Capture the cell that displays the provided text and extract its [X, Y] central coordinate. 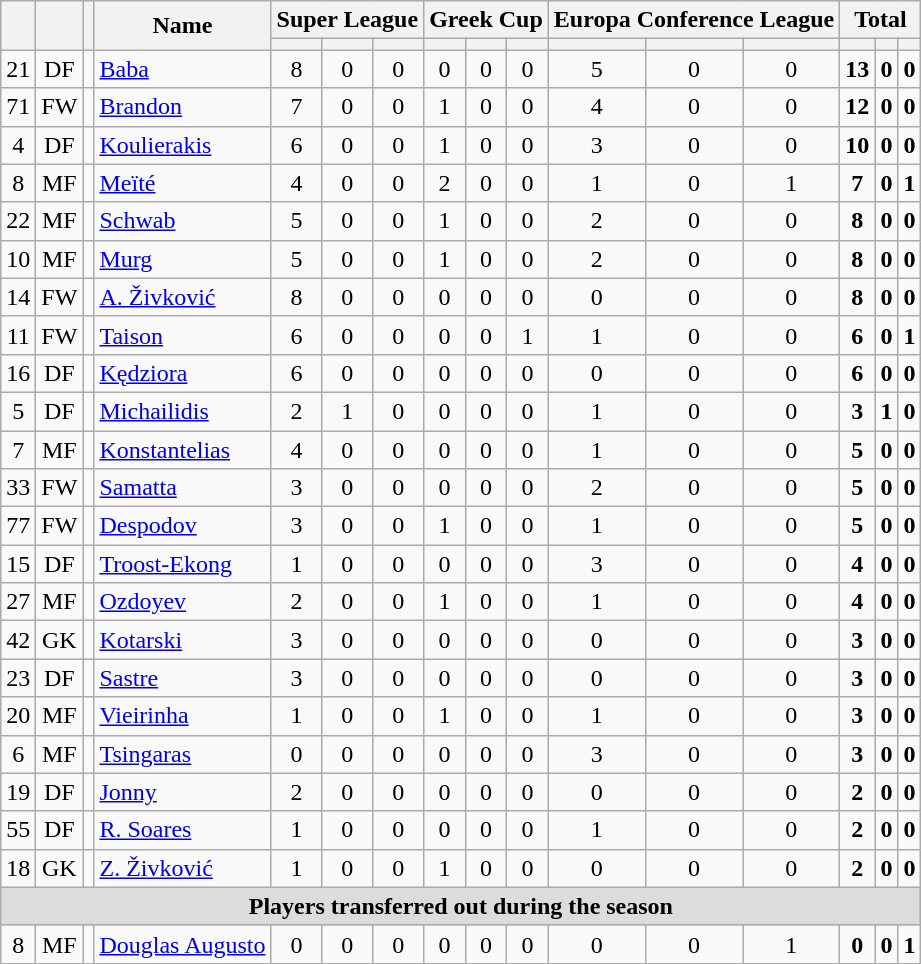
Greek Cup [486, 20]
Schwab [182, 221]
11 [18, 335]
Baba [182, 69]
Total [880, 20]
Super League [348, 20]
Meïté [182, 183]
15 [18, 564]
55 [18, 830]
18 [18, 868]
14 [18, 297]
Kotarski [182, 640]
Konstantelias [182, 449]
Jonny [182, 792]
Players transferred out during the season [461, 906]
Douglas Augusto [182, 944]
33 [18, 488]
19 [18, 792]
23 [18, 678]
Troost-Ekong [182, 564]
Murg [182, 259]
13 [858, 69]
22 [18, 221]
21 [18, 69]
Michailidis [182, 411]
Z. Živković [182, 868]
Europa Conference League [694, 20]
Koulierakis [182, 145]
R. Soares [182, 830]
Kędziora [182, 373]
20 [18, 716]
Ozdoyev [182, 602]
Vieirinha [182, 716]
Samatta [182, 488]
77 [18, 526]
Brandon [182, 107]
27 [18, 602]
Despodov [182, 526]
Tsingaras [182, 754]
Sastre [182, 678]
12 [858, 107]
Name [182, 26]
71 [18, 107]
Taison [182, 335]
16 [18, 373]
A. Živković [182, 297]
42 [18, 640]
